Scan for the cell matching the given text and deliver its [X, Y] coordinate at center. 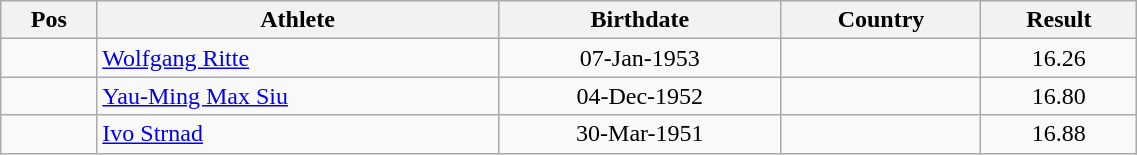
Country [881, 20]
Athlete [298, 20]
30-Mar-1951 [640, 134]
Birthdate [640, 20]
16.80 [1059, 96]
Yau-Ming Max Siu [298, 96]
Result [1059, 20]
Pos [49, 20]
07-Jan-1953 [640, 58]
16.26 [1059, 58]
04-Dec-1952 [640, 96]
Wolfgang Ritte [298, 58]
16.88 [1059, 134]
Ivo Strnad [298, 134]
